Provide the [X, Y] coordinate of the cell's center where the given text is located.  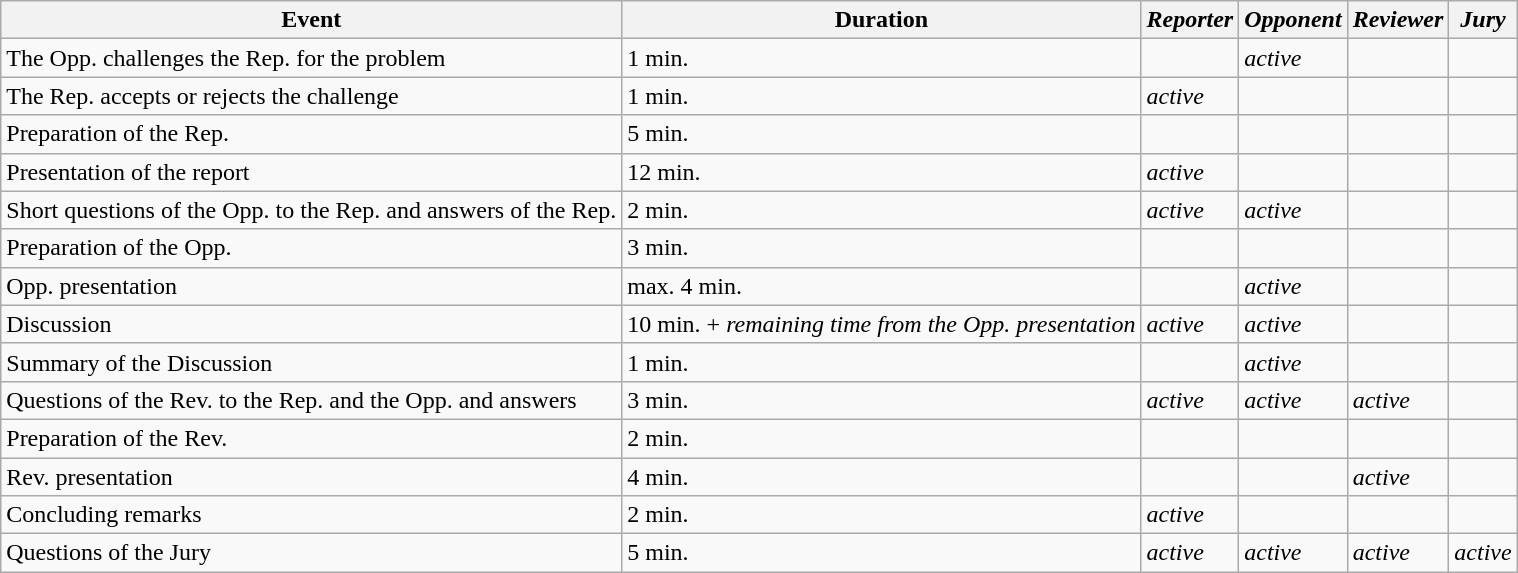
Concluding remarks [312, 515]
Preparation of the Rev. [312, 438]
10 min. + remaining time from the Opp. presentation [882, 324]
The Opp. challenges the Rep. for the problem [312, 58]
Preparation of the Opp. [312, 248]
Presentation of the report [312, 172]
Questions of the Rev. to the Rep. and the Opp. and answers [312, 400]
Questions of the Jury [312, 553]
Opp. presentation [312, 286]
Opponent [1293, 20]
Reviewer [1398, 20]
Preparation of the Rep. [312, 134]
Reporter [1190, 20]
Jury [1483, 20]
Duration [882, 20]
4 min. [882, 477]
max. 4 min. [882, 286]
Rev. presentation [312, 477]
Short questions of the Opp. to the Rep. and answers of the Rep. [312, 210]
Discussion [312, 324]
Summary of the Discussion [312, 362]
Event [312, 20]
12 min. [882, 172]
The Rep. accepts or rejects the challenge [312, 96]
